From the cell containing the given text, extract its center point as [x, y] coordinate. 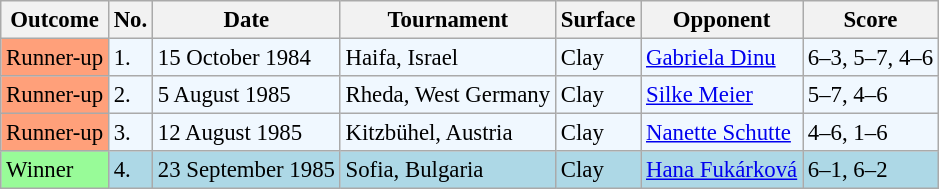
4. [130, 170]
Tournament [448, 20]
Silke Meier [722, 95]
12 August 1985 [246, 133]
5 August 1985 [246, 95]
Gabriela Dinu [722, 58]
6–1, 6–2 [870, 170]
Date [246, 20]
Rheda, West Germany [448, 95]
Surface [598, 20]
3. [130, 133]
Winner [55, 170]
2. [130, 95]
15 October 1984 [246, 58]
23 September 1985 [246, 170]
4–6, 1–6 [870, 133]
Haifa, Israel [448, 58]
No. [130, 20]
Kitzbühel, Austria [448, 133]
Sofia, Bulgaria [448, 170]
5–7, 4–6 [870, 95]
Outcome [55, 20]
Score [870, 20]
6–3, 5–7, 4–6 [870, 58]
Opponent [722, 20]
Hana Fukárková [722, 170]
Nanette Schutte [722, 133]
1. [130, 58]
